Find where the given text appears and provide that cell's center as (X, Y) coordinate. 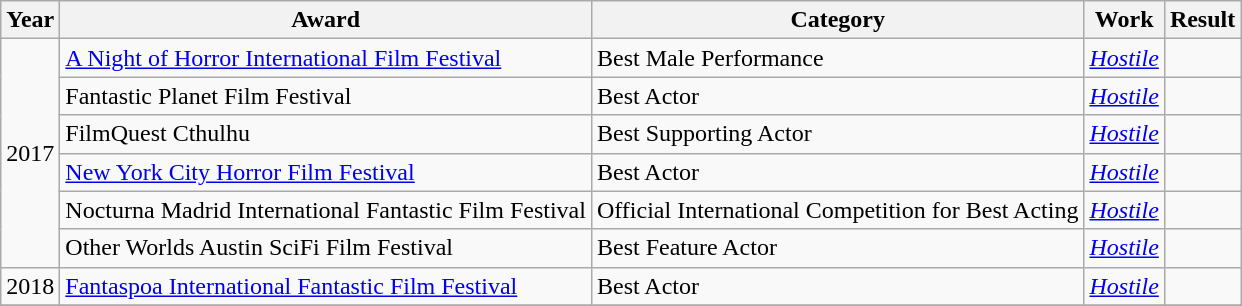
A Night of Horror International Film Festival (326, 58)
Other Worlds Austin SciFi Film Festival (326, 248)
Category (838, 20)
Best Supporting Actor (838, 134)
Award (326, 20)
Official International Competition for Best Acting (838, 210)
Fantastic Planet Film Festival (326, 96)
Fantaspoa International Fantastic Film Festival (326, 286)
FilmQuest Cthulhu (326, 134)
Year (30, 20)
Best Male Performance (838, 58)
New York City Horror Film Festival (326, 172)
Result (1202, 20)
2017 (30, 153)
Work (1124, 20)
2018 (30, 286)
Nocturna Madrid International Fantastic Film Festival (326, 210)
Best Feature Actor (838, 248)
